Extract the (X, Y) coordinate from the center of the cell holding the provided text.  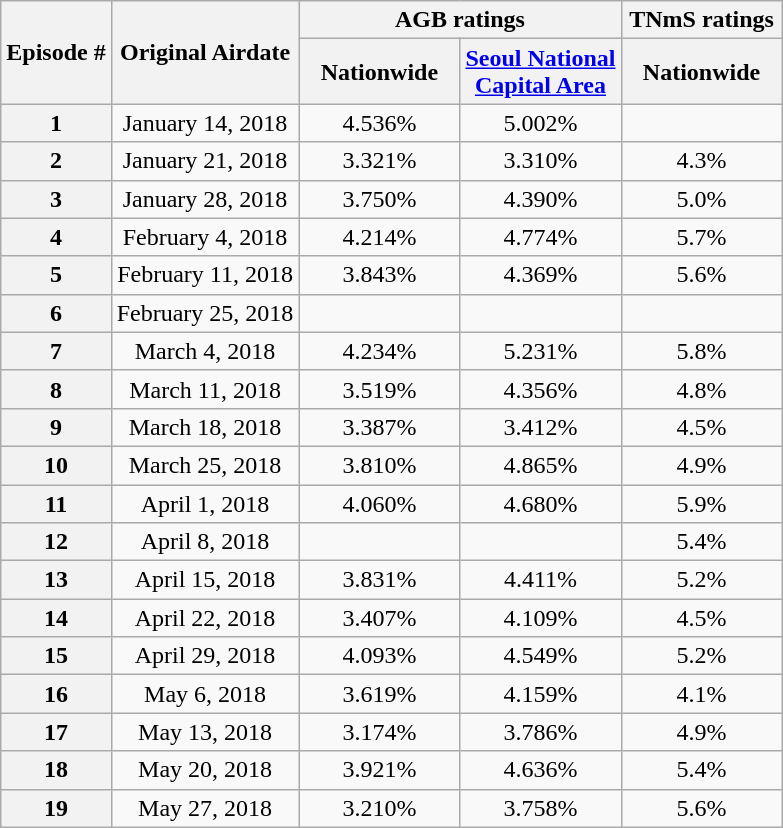
AGB ratings (460, 20)
4 (56, 237)
January 14, 2018 (205, 123)
Seoul National Capital Area (540, 72)
4.390% (540, 199)
4.356% (540, 389)
March 18, 2018 (205, 427)
3.310% (540, 161)
4.214% (380, 237)
4.093% (380, 656)
3.810% (380, 465)
5.0% (702, 199)
March 11, 2018 (205, 389)
3.387% (380, 427)
3.321% (380, 161)
19 (56, 808)
4.411% (540, 580)
5.7% (702, 237)
February 4, 2018 (205, 237)
4.680% (540, 503)
February 25, 2018 (205, 313)
14 (56, 618)
5 (56, 275)
April 22, 2018 (205, 618)
Original Airdate (205, 52)
April 1, 2018 (205, 503)
3.210% (380, 808)
17 (56, 732)
May 27, 2018 (205, 808)
5.8% (702, 351)
January 28, 2018 (205, 199)
3.407% (380, 618)
4.865% (540, 465)
May 13, 2018 (205, 732)
4.3% (702, 161)
3.843% (380, 275)
January 21, 2018 (205, 161)
March 4, 2018 (205, 351)
4.109% (540, 618)
4.8% (702, 389)
16 (56, 694)
4.636% (540, 770)
Episode # (56, 52)
8 (56, 389)
4.159% (540, 694)
4.536% (380, 123)
April 15, 2018 (205, 580)
March 25, 2018 (205, 465)
3.519% (380, 389)
4.234% (380, 351)
7 (56, 351)
3.831% (380, 580)
13 (56, 580)
3.174% (380, 732)
April 8, 2018 (205, 542)
5.002% (540, 123)
10 (56, 465)
May 20, 2018 (205, 770)
3.619% (380, 694)
3.750% (380, 199)
February 11, 2018 (205, 275)
9 (56, 427)
4.549% (540, 656)
3.412% (540, 427)
15 (56, 656)
3 (56, 199)
April 29, 2018 (205, 656)
11 (56, 503)
3.786% (540, 732)
5.231% (540, 351)
12 (56, 542)
2 (56, 161)
4.060% (380, 503)
5.9% (702, 503)
4.1% (702, 694)
3.758% (540, 808)
3.921% (380, 770)
6 (56, 313)
May 6, 2018 (205, 694)
4.369% (540, 275)
4.774% (540, 237)
18 (56, 770)
1 (56, 123)
TNmS ratings (702, 20)
